Extract the [X, Y] coordinate from the center of the cell holding the provided text.  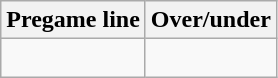
Pregame line [74, 20]
Over/under [210, 20]
